Identify which cell holds the provided text, then report its (x, y) central coordinate. 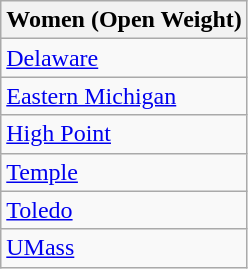
Eastern Michigan (124, 96)
UMass (124, 248)
Women (Open Weight) (124, 20)
High Point (124, 134)
Toledo (124, 210)
Delaware (124, 58)
Temple (124, 172)
